Output the [X, Y] coordinate of the center of the cell containing the given text.  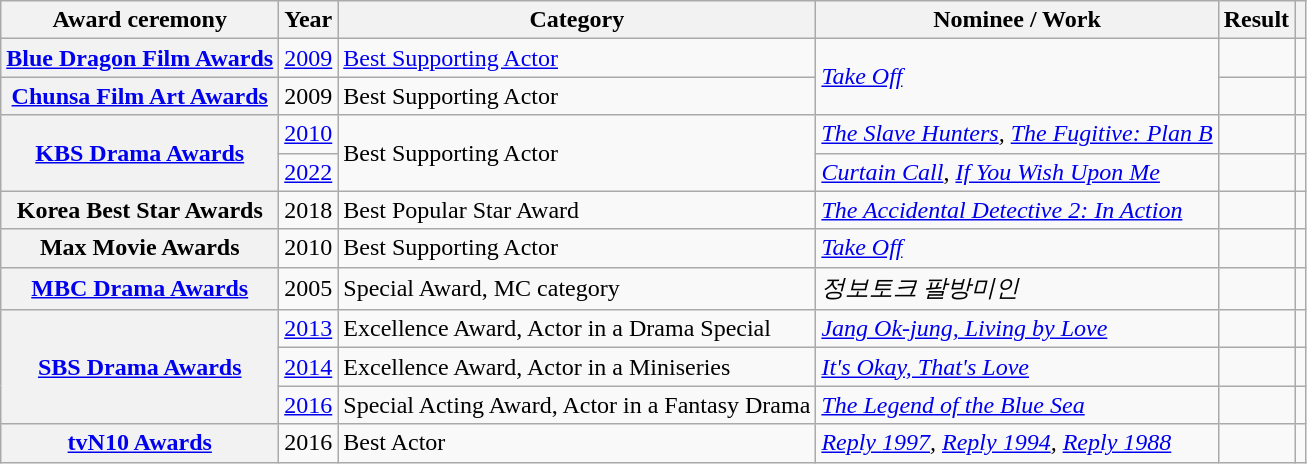
Special Award, MC category [577, 288]
Curtain Call, If You Wish Upon Me [1017, 172]
Chunsa Film Art Awards [140, 96]
Blue Dragon Film Awards [140, 58]
MBC Drama Awards [140, 288]
Award ceremony [140, 20]
Year [308, 20]
Excellence Award, Actor in a Miniseries [577, 367]
The Slave Hunters, The Fugitive: Plan B [1017, 134]
Jang Ok-jung, Living by Love [1017, 329]
Special Acting Award, Actor in a Fantasy Drama [577, 405]
Korea Best Star Awards [140, 210]
2014 [308, 367]
Result [1256, 20]
Reply 1997, Reply 1994, Reply 1988 [1017, 443]
tvN10 Awards [140, 443]
The Legend of the Blue Sea [1017, 405]
2018 [308, 210]
It's Okay, That's Love [1017, 367]
Max Movie Awards [140, 248]
Category [577, 20]
SBS Drama Awards [140, 367]
2022 [308, 172]
2005 [308, 288]
The Accidental Detective 2: In Action [1017, 210]
KBS Drama Awards [140, 153]
Nominee / Work [1017, 20]
Excellence Award, Actor in a Drama Special [577, 329]
2013 [308, 329]
Best Actor [577, 443]
정보토크 팔방미인 [1017, 288]
Best Popular Star Award [577, 210]
